Locate the cell with the specified text and output its [x, y] center coordinate. 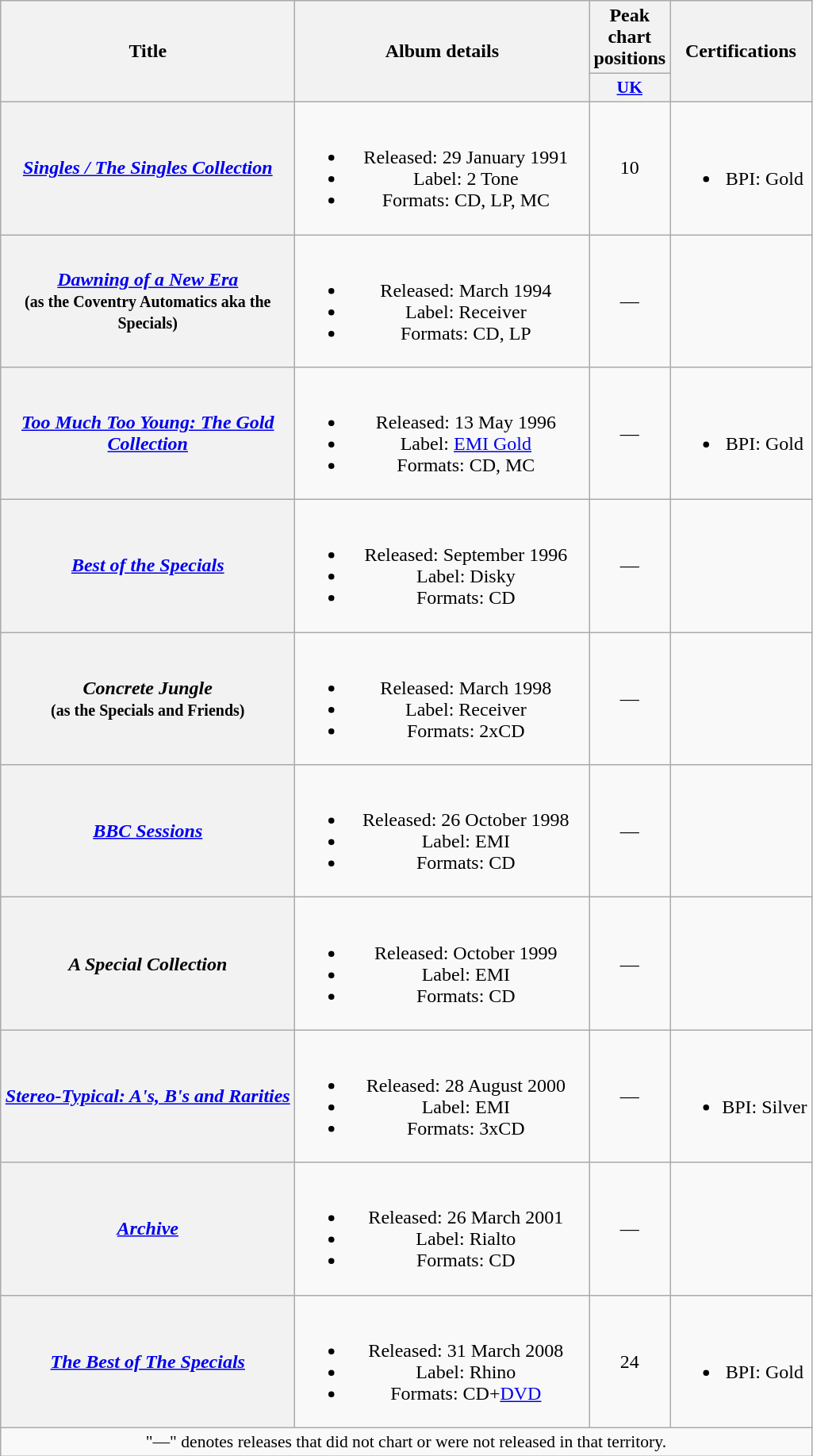
Released: March 1994Label: ReceiverFormats: CD, LP [443, 302]
Title [148, 52]
The Best of The Specials [148, 1362]
Singles / The Singles Collection [148, 168]
Released: 26 March 2001Label: RialtoFormats: CD [443, 1228]
Album details [443, 52]
Dawning of a New Era(as the Coventry Automatics aka the Specials) [148, 302]
BBC Sessions [148, 832]
Released: October 1999Label: EMIFormats: CD [443, 963]
Certifications [741, 52]
Released: 29 January 1991Label: 2 ToneFormats: CD, LP, MC [443, 168]
BPI: Silver [741, 1097]
Released: 13 May 1996Label: EMI GoldFormats: CD, MC [443, 433]
Released: 28 August 2000Label: EMIFormats: 3xCD [443, 1097]
Stereo-Typical: A's, B's and Rarities [148, 1097]
24 [630, 1362]
A Special Collection [148, 963]
Released: September 1996Label: DiskyFormats: CD [443, 567]
Too Much Too Young: The Gold Collection [148, 433]
Archive [148, 1228]
Peak chart positions [630, 37]
Released: March 1998Label: ReceiverFormats: 2xCD [443, 698]
Best of the Specials [148, 567]
10 [630, 168]
UK [630, 88]
Released: 26 October 1998Label: EMIFormats: CD [443, 832]
Released: 31 March 2008Label: RhinoFormats: CD+DVD [443, 1362]
"—" denotes releases that did not chart or were not released in that territory. [406, 1442]
Concrete Jungle(as the Specials and Friends) [148, 698]
